Search for the cell housing the specified text and yield its [x, y] center coordinate. 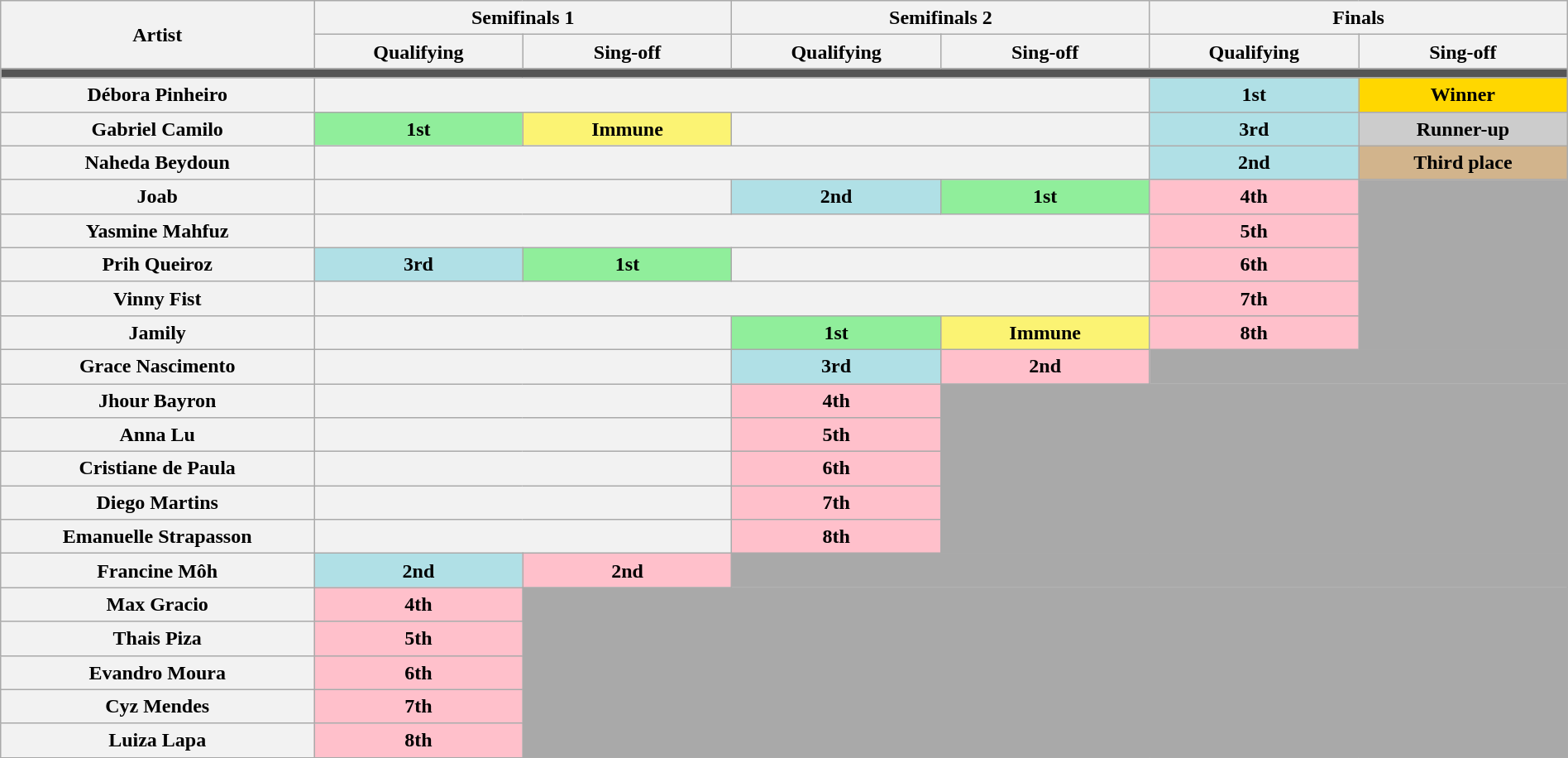
Joab [157, 197]
Anna Lu [157, 435]
Evandro Moura [157, 672]
Diego Martins [157, 503]
Prih Queiroz [157, 265]
Jamily [157, 333]
Débora Pinheiro [157, 94]
Max Gracio [157, 604]
Emanuelle Strapasson [157, 536]
Finals [1358, 18]
Cristiane de Paula [157, 468]
Luiza Lapa [157, 740]
Naheda Beydoun [157, 162]
Grace Nascimento [157, 366]
Thais Piza [157, 639]
Semifinals 1 [523, 18]
Runner-up [1464, 129]
Francine Môh [157, 571]
Jhour Bayron [157, 401]
Yasmine Mahfuz [157, 230]
Artist [157, 35]
Vinny Fist [157, 298]
Gabriel Camilo [157, 129]
Winner [1464, 94]
Cyz Mendes [157, 707]
Semifinals 2 [941, 18]
Third place [1464, 162]
